Identify which cell holds the provided text, then report its (X, Y) central coordinate. 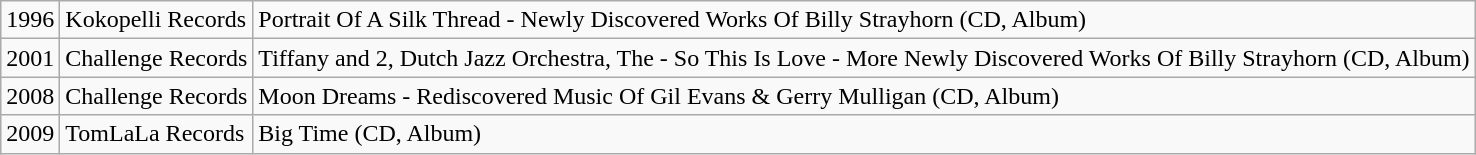
2001 (30, 58)
Kokopelli Records (156, 20)
2009 (30, 134)
Portrait Of A Silk Thread - Newly Discovered Works Of Billy Strayhorn (CD, Album) (864, 20)
Moon Dreams - Rediscovered Music Of Gil Evans & Gerry Mulligan (CD, Album) (864, 96)
TomLaLa Records (156, 134)
Tiffany and 2, Dutch Jazz Orchestra, The - So This Is Love - More Newly Discovered Works Of Billy Strayhorn (CD, Album) (864, 58)
1996 (30, 20)
2008 (30, 96)
Big Time (CD, Album) (864, 134)
